Locate the cell with the specified text and output its (X, Y) center coordinate. 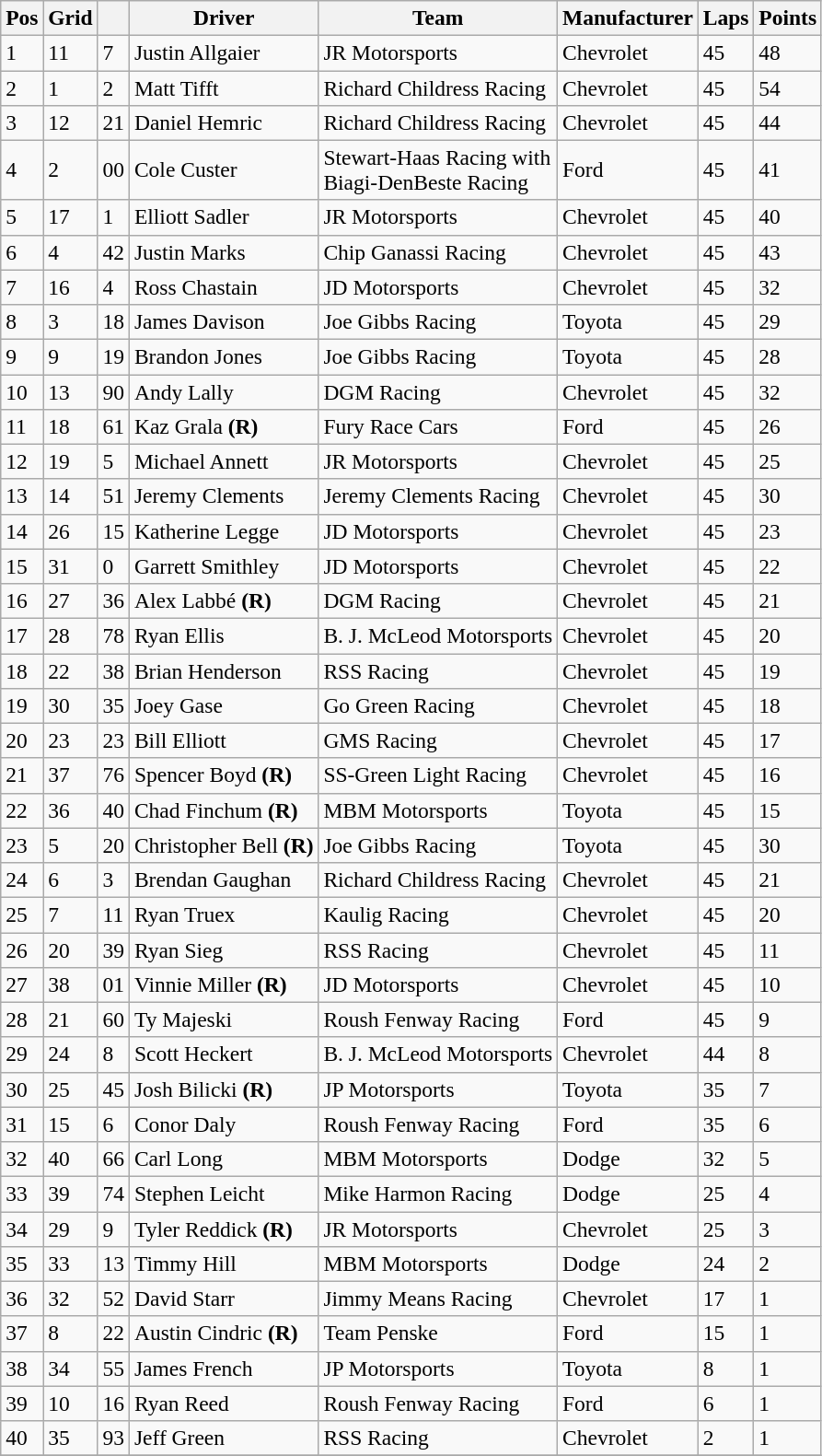
Carl Long (223, 1159)
Kaulig Racing (438, 914)
Points (788, 17)
Manufacturer (628, 17)
Mike Harmon Racing (438, 1194)
61 (113, 426)
Go Green Racing (438, 705)
Tyler Reddick (R) (223, 1229)
42 (113, 252)
90 (113, 391)
Alex Labbé (R) (223, 600)
74 (113, 1194)
Driver (223, 17)
43 (788, 252)
41 (788, 169)
66 (113, 1159)
Ryan Sieg (223, 949)
Ryan Ellis (223, 635)
Matt Tifft (223, 87)
Joey Gase (223, 705)
48 (788, 52)
Ross Chastain (223, 287)
Katherine Legge (223, 531)
Garrett Smithley (223, 566)
Josh Bilicki (R) (223, 1089)
Andy Lally (223, 391)
Brian Henderson (223, 670)
Timmy Hill (223, 1264)
76 (113, 775)
Austin Cindric (R) (223, 1334)
David Starr (223, 1299)
Christopher Bell (R) (223, 845)
Ryan Reed (223, 1404)
60 (113, 1019)
SS-Green Light Racing (438, 775)
51 (113, 496)
James French (223, 1369)
Justin Marks (223, 252)
00 (113, 169)
Conor Daly (223, 1124)
Chad Finchum (R) (223, 810)
Jeremy Clements Racing (438, 496)
Jimmy Means Racing (438, 1299)
Jeremy Clements (223, 496)
Stephen Leicht (223, 1194)
Cole Custer (223, 169)
54 (788, 87)
Ty Majeski (223, 1019)
Michael Annett (223, 461)
55 (113, 1369)
Grid (70, 17)
Bill Elliott (223, 740)
Jeff Green (223, 1438)
Daniel Hemric (223, 122)
Brandon Jones (223, 356)
Spencer Boyd (R) (223, 775)
GMS Racing (438, 740)
52 (113, 1299)
01 (113, 984)
Ryan Truex (223, 914)
0 (113, 566)
Team (438, 17)
Brendan Gaughan (223, 879)
Laps (725, 17)
Justin Allgaier (223, 52)
Fury Race Cars (438, 426)
78 (113, 635)
Elliott Sadler (223, 217)
Pos (22, 17)
Chip Ganassi Racing (438, 252)
Kaz Grala (R) (223, 426)
Team Penske (438, 1334)
James Davison (223, 321)
Scott Heckert (223, 1054)
93 (113, 1438)
Stewart-Haas Racing with Biagi-DenBeste Racing (438, 169)
Vinnie Miller (R) (223, 984)
